Output the (x, y) coordinate of the center of the cell containing the given text.  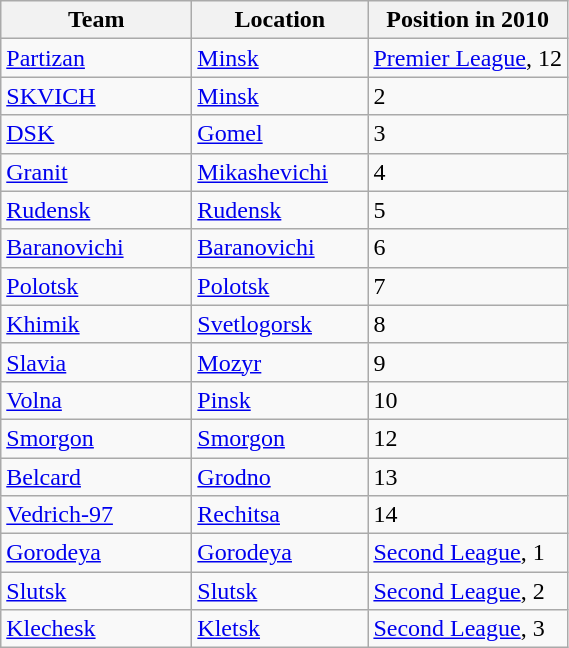
9 (468, 362)
Pinsk (280, 400)
Gomel (280, 134)
12 (468, 438)
13 (468, 477)
Svetlogorsk (280, 324)
Position in 2010 (468, 20)
Rechitsa (280, 515)
3 (468, 134)
Location (280, 20)
8 (468, 324)
Grodno (280, 477)
Premier League, 12 (468, 58)
Khimik (96, 324)
Kletsk (280, 629)
Belcard (96, 477)
Partizan (96, 58)
6 (468, 248)
Vedrich-97 (96, 515)
Mozyr (280, 362)
Slavia (96, 362)
Volna (96, 400)
5 (468, 210)
Mikashevichi (280, 172)
Second League, 1 (468, 553)
10 (468, 400)
2 (468, 96)
Klechesk (96, 629)
DSK (96, 134)
SKVICH (96, 96)
4 (468, 172)
Granit (96, 172)
Second League, 3 (468, 629)
Team (96, 20)
14 (468, 515)
7 (468, 286)
Second League, 2 (468, 591)
